Detect which cell encompasses the target text, then output its (X, Y) center coordinate. 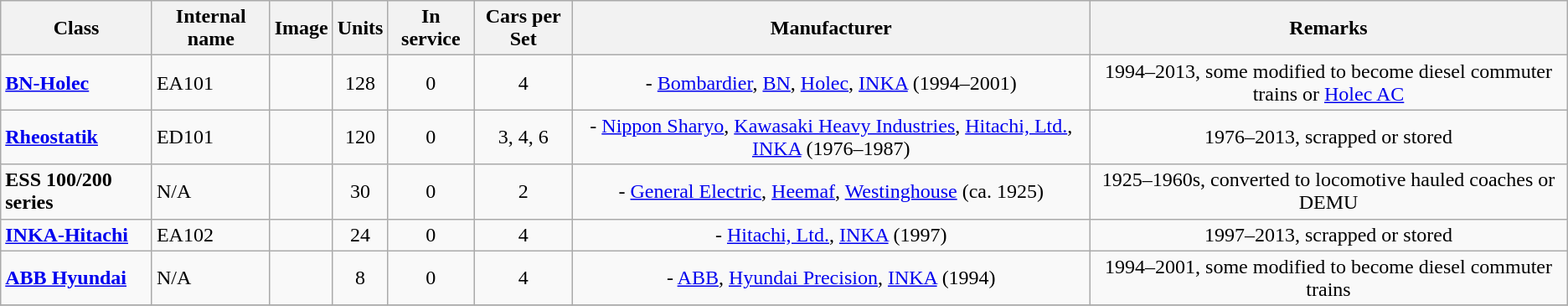
- Hitachi, Ltd., INKA (1997) (831, 235)
- Bombardier, BN, Holec, INKA (1994–2001) (831, 82)
- ABB, Hyundai Precision, INKA (1994) (831, 278)
120 (360, 137)
1994–2001, some modified to become diesel commuter trains (1328, 278)
ESS 100/200 series (77, 191)
INKA-Hitachi (77, 235)
1994–2013, some modified to become diesel commuter trains or Holec AC (1328, 82)
1925–1960s, converted to locomotive hauled coaches or DEMU (1328, 191)
BN-Holec (77, 82)
Remarks (1328, 29)
- Nippon Sharyo, Kawasaki Heavy Industries, Hitachi, Ltd., INKA (1976–1987) (831, 137)
EA102 (211, 235)
EA101 (211, 82)
Cars per Set (524, 29)
Internal name (211, 29)
- General Electric, Heemaf, Westinghouse (ca. 1925) (831, 191)
In service (431, 29)
Rheostatik (77, 137)
Image (302, 29)
3, 4, 6 (524, 137)
Manufacturer (831, 29)
24 (360, 235)
30 (360, 191)
Units (360, 29)
ED101 (211, 137)
128 (360, 82)
Class (77, 29)
2 (524, 191)
1997–2013, scrapped or stored (1328, 235)
ABB Hyundai (77, 278)
8 (360, 278)
1976–2013, scrapped or stored (1328, 137)
